Locate the cell with the specified text and output its [X, Y] center coordinate. 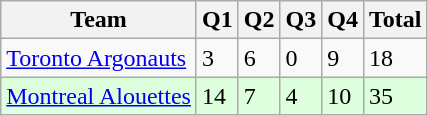
Toronto Argonauts [99, 58]
14 [217, 96]
Team [99, 20]
Q1 [217, 20]
Q4 [343, 20]
18 [395, 58]
Q3 [301, 20]
Total [395, 20]
4 [301, 96]
0 [301, 58]
35 [395, 96]
6 [259, 58]
Montreal Alouettes [99, 96]
10 [343, 96]
7 [259, 96]
9 [343, 58]
3 [217, 58]
Q2 [259, 20]
